Scan for the cell matching the given text and deliver its (x, y) coordinate at center. 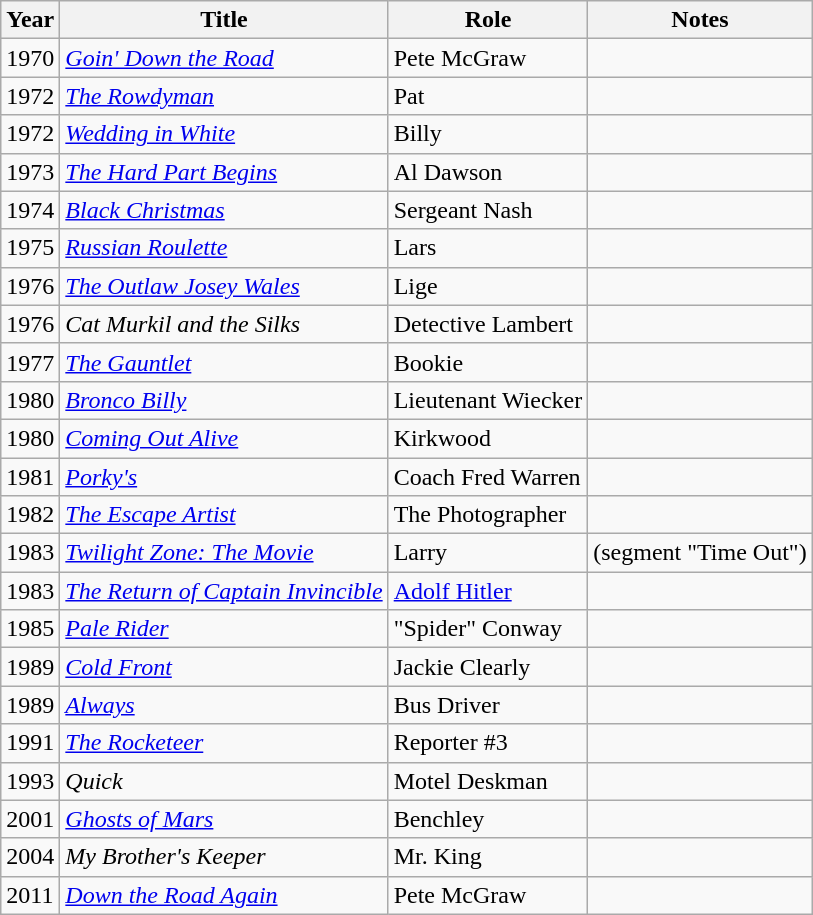
1970 (30, 58)
(segment "Time Out") (700, 553)
Kirkwood (488, 438)
Larry (488, 553)
Al Dawson (488, 172)
Black Christmas (224, 210)
1975 (30, 248)
Sergeant Nash (488, 210)
Coach Fred Warren (488, 477)
The Hard Part Begins (224, 172)
"Spider" Conway (488, 629)
Billy (488, 134)
Pale Rider (224, 629)
Pat (488, 96)
Cold Front (224, 667)
2011 (30, 895)
Benchley (488, 819)
Adolf Hitler (488, 591)
Notes (700, 20)
The Escape Artist (224, 515)
Title (224, 20)
My Brother's Keeper (224, 857)
1973 (30, 172)
Bookie (488, 362)
Mr. King (488, 857)
Bronco Billy (224, 400)
Ghosts of Mars (224, 819)
1982 (30, 515)
Lige (488, 286)
Coming Out Alive (224, 438)
1974 (30, 210)
Goin' Down the Road (224, 58)
1981 (30, 477)
1985 (30, 629)
2001 (30, 819)
The Outlaw Josey Wales (224, 286)
Reporter #3 (488, 743)
Lieutenant Wiecker (488, 400)
Jackie Clearly (488, 667)
The Photographer (488, 515)
The Rocketeer (224, 743)
Quick (224, 781)
Bus Driver (488, 705)
The Return of Captain Invincible (224, 591)
The Rowdyman (224, 96)
1977 (30, 362)
Always (224, 705)
1993 (30, 781)
Cat Murkil and the Silks (224, 324)
Year (30, 20)
Lars (488, 248)
Porky's (224, 477)
Down the Road Again (224, 895)
Twilight Zone: The Movie (224, 553)
Russian Roulette (224, 248)
Motel Deskman (488, 781)
2004 (30, 857)
1991 (30, 743)
Role (488, 20)
Wedding in White (224, 134)
The Gauntlet (224, 362)
Detective Lambert (488, 324)
